Identify which cell holds the provided text, then report its [X, Y] central coordinate. 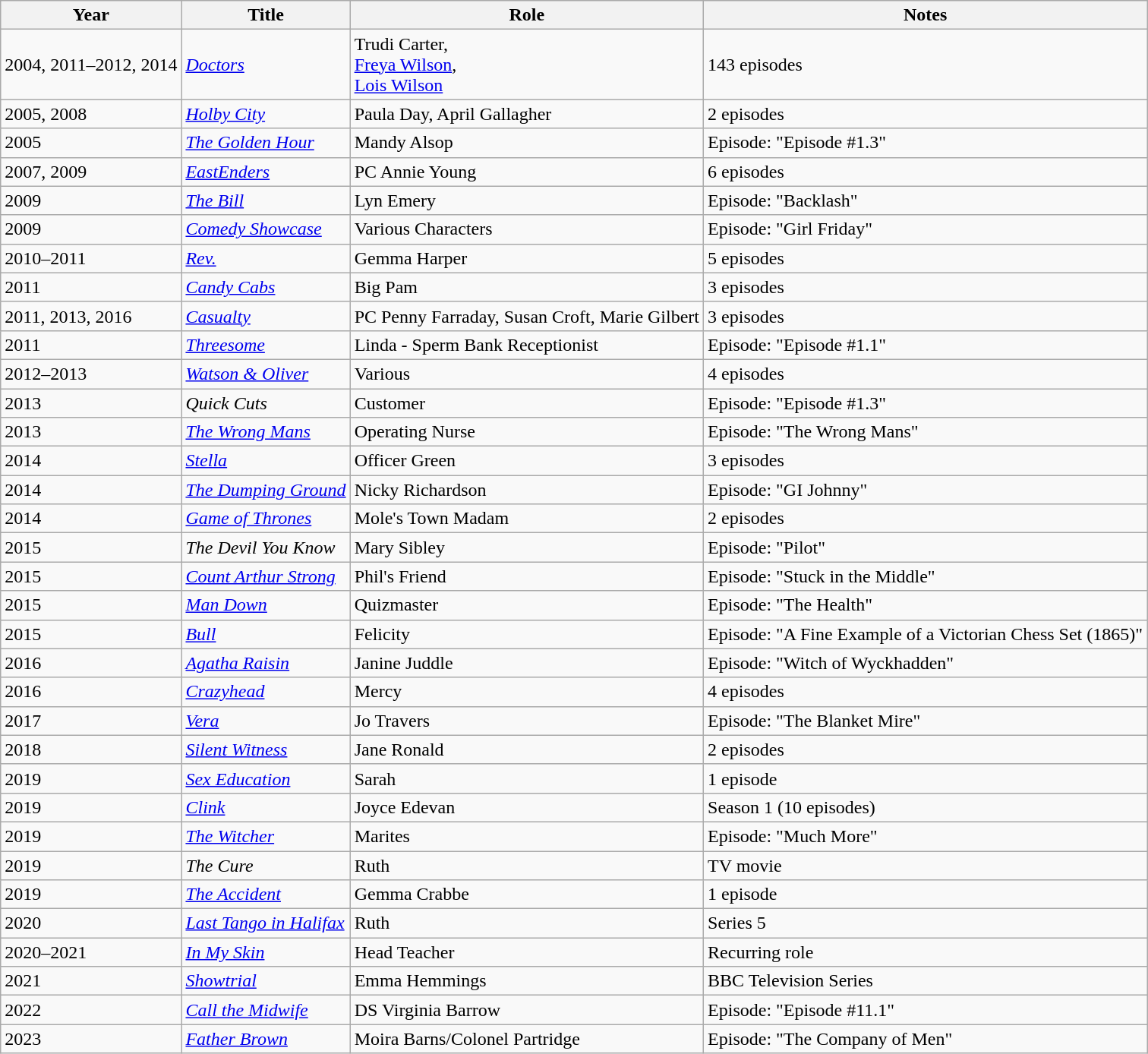
Bull [266, 634]
Season 1 (10 episodes) [926, 807]
Watson & Oliver [266, 374]
In My Skin [266, 952]
Nicky Richardson [527, 490]
Various [527, 374]
2021 [91, 981]
Comedy Showcase [266, 229]
Trudi Carter,Freya Wilson,Lois Wilson [527, 65]
Series 5 [926, 923]
Lyn Emery [527, 200]
Showtrial [266, 981]
Linda - Sperm Bank Receptionist [527, 345]
Stella [266, 461]
2007, 2009 [91, 172]
Father Brown [266, 1039]
5 episodes [926, 258]
Various Characters [527, 229]
Episode: "The Company of Men" [926, 1039]
The Dumping Ground [266, 490]
Episode: "Pilot" [926, 548]
Sarah [527, 778]
Year [91, 15]
Head Teacher [527, 952]
2017 [91, 721]
Emma Hemmings [527, 981]
2004, 2011–2012, 2014 [91, 65]
Episode: "Episode #1.1" [926, 345]
Title [266, 15]
Episode: "Backlash" [926, 200]
Episode: "Episode #11.1" [926, 1010]
Felicity [527, 634]
Janine Juddle [527, 663]
Episode: "Witch of Wyckhadden" [926, 663]
The Wrong Mans [266, 432]
2018 [91, 749]
Man Down [266, 605]
Quizmaster [527, 605]
2020 [91, 923]
Rev. [266, 258]
2005, 2008 [91, 114]
Gemma Harper [527, 258]
Sex Education [266, 778]
Big Pam [527, 287]
2011, 2013, 2016 [91, 316]
Role [527, 15]
DS Virginia Barrow [527, 1010]
Candy Cabs [266, 287]
Casualty [266, 316]
Gemma Crabbe [527, 895]
Vera [266, 721]
143 episodes [926, 65]
Customer [527, 403]
Mercy [527, 692]
The Bill [266, 200]
Quick Cuts [266, 403]
2023 [91, 1039]
The Cure [266, 865]
Episode: "Much More" [926, 836]
2010–2011 [91, 258]
Doctors [266, 65]
Episode: "The Blanket Mire" [926, 721]
Call the Midwife [266, 1010]
Jo Travers [527, 721]
Episode: "Girl Friday" [926, 229]
Threesome [266, 345]
Paula Day, April Gallagher [527, 114]
Mary Sibley [527, 548]
Operating Nurse [527, 432]
PC Annie Young [527, 172]
Phil's Friend [527, 576]
The Accident [266, 895]
2012–2013 [91, 374]
Crazyhead [266, 692]
Episode: "GI Johnny" [926, 490]
2005 [91, 143]
2020–2021 [91, 952]
Episode: "The Health" [926, 605]
Notes [926, 15]
TV movie [926, 865]
Mandy Alsop [527, 143]
PC Penny Farraday, Susan Croft, Marie Gilbert [527, 316]
The Golden Hour [266, 143]
Count Arthur Strong [266, 576]
Clink [266, 807]
Officer Green [527, 461]
The Devil You Know [266, 548]
Silent Witness [266, 749]
EastEnders [266, 172]
Jane Ronald [527, 749]
The Witcher [266, 836]
Episode: "The Wrong Mans" [926, 432]
Episode: "A Fine Example of a Victorian Chess Set (1865)" [926, 634]
Mole's Town Madam [527, 519]
Marites [527, 836]
Recurring role [926, 952]
6 episodes [926, 172]
BBC Television Series [926, 981]
Joyce Edevan [527, 807]
Agatha Raisin [266, 663]
Last Tango in Halifax [266, 923]
Episode: "Stuck in the Middle" [926, 576]
2022 [91, 1010]
Moira Barns/Colonel Partridge [527, 1039]
Holby City [266, 114]
Game of Thrones [266, 519]
